For the text-containing cell, return its midpoint in [x, y] coordinate format. 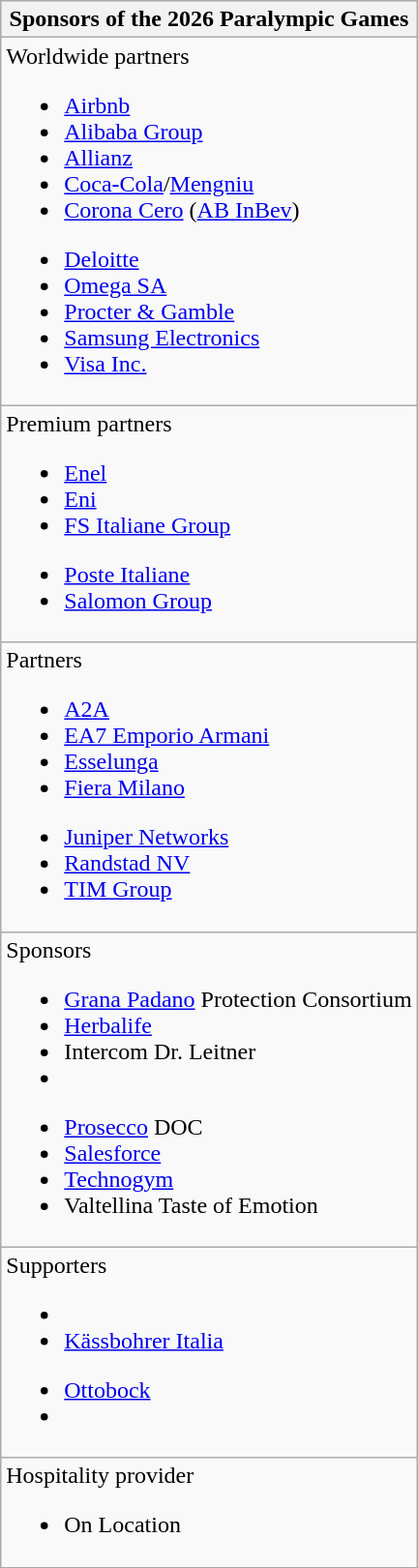
Supporters Kässbohrer ItaliaOttobock [209, 1352]
Premium partners EnelEniFS Italiane GroupPoste ItalianeSalomon Group [209, 524]
Worldwide partners AirbnbAlibaba GroupAllianzCoca-Cola/MengniuCorona Cero (AB InBev)DeloitteOmega SAProcter & GambleSamsung ElectronicsVisa Inc. [209, 222]
Sponsors Grana Padano Protection ConsortiumHerbalifeIntercom Dr. LeitnerProsecco DOCSalesforceTechnogymValtellina Taste of Emotion [209, 1089]
Partners A2AEA7 Emporio ArmaniEsselungaFiera MilanoJuniper NetworksRandstad NVTIM Group [209, 787]
Hospitality providerOn Location [209, 1513]
Sponsors of the 2026 Paralympic Games [209, 19]
